Extract the [x, y] coordinate from the center of the cell holding the provided text.  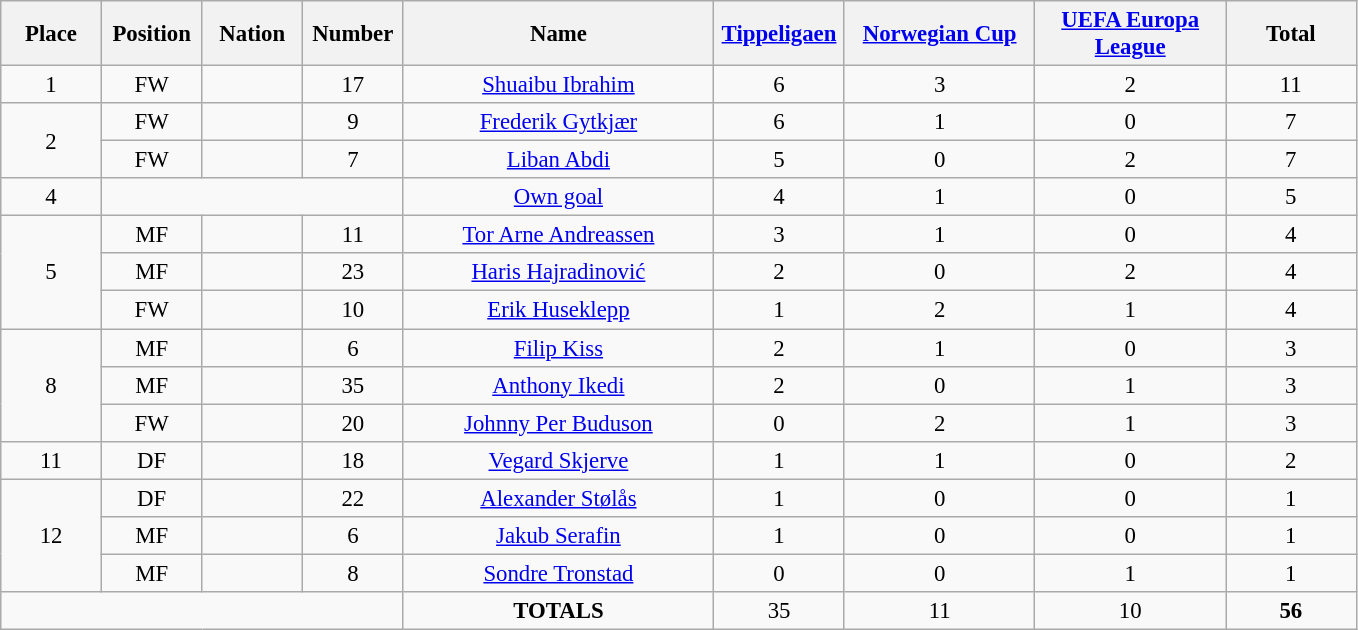
Own goal [558, 197]
23 [354, 273]
17 [354, 85]
Tippeligaen [780, 34]
Name [558, 34]
Nation [252, 34]
12 [52, 536]
TOTALS [558, 611]
Frederik Gytkjær [558, 122]
Tor Arne Andreassen [558, 235]
Sondre Tronstad [558, 573]
Shuaibu Ibrahim [558, 85]
56 [1292, 611]
Liban Abdi [558, 160]
Number [354, 34]
Haris Hajradinović [558, 273]
18 [354, 460]
20 [354, 423]
Total [1292, 34]
22 [354, 498]
Position [152, 34]
Jakub Serafin [558, 536]
Norwegian Cup [940, 34]
Johnny Per Buduson [558, 423]
Anthony Ikedi [558, 385]
Filip Kiss [558, 348]
Alexander Stølås [558, 498]
UEFA Europa League [1130, 34]
Place [52, 34]
Vegard Skjerve [558, 460]
Erik Huseklepp [558, 310]
9 [354, 122]
